Determine the (X, Y) coordinate at the center of the cell enclosing the given text.  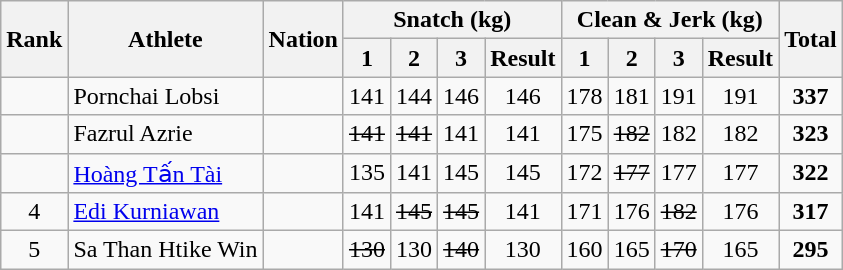
Edi Kurniawan (166, 212)
Fazrul Azrie (166, 134)
181 (632, 96)
135 (366, 173)
323 (811, 134)
Nation (303, 39)
160 (584, 250)
337 (811, 96)
140 (462, 250)
322 (811, 173)
Rank (34, 39)
Clean & Jerk (kg) (670, 20)
170 (678, 250)
Hoàng Tấn Tài (166, 173)
175 (584, 134)
178 (584, 96)
5 (34, 250)
Snatch (kg) (452, 20)
172 (584, 173)
Total (811, 39)
171 (584, 212)
Athlete (166, 39)
4 (34, 212)
Pornchai Lobsi (166, 96)
Sa Than Htike Win (166, 250)
144 (414, 96)
317 (811, 212)
295 (811, 250)
